Scan for the cell matching the given text and deliver its (x, y) coordinate at center. 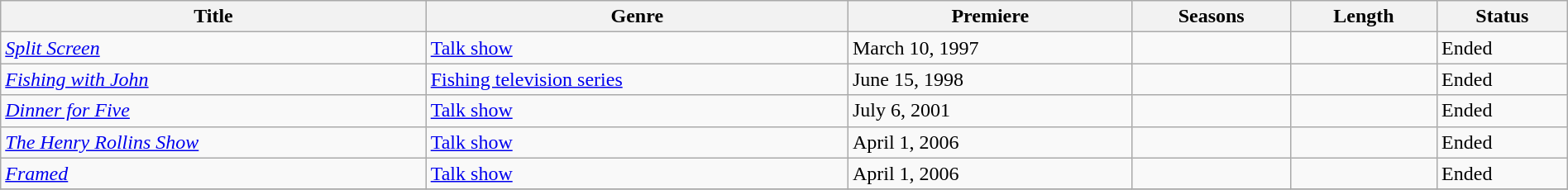
Fishing television series (637, 79)
Premiere (990, 17)
Title (213, 17)
Framed (213, 173)
June 15, 1998 (990, 79)
Status (1503, 17)
Dinner for Five (213, 111)
March 10, 1997 (990, 48)
Length (1363, 17)
Fishing with John (213, 79)
Seasons (1211, 17)
Split Screen (213, 48)
July 6, 2001 (990, 111)
The Henry Rollins Show (213, 142)
Genre (637, 17)
